Locate the cell with the specified text and output its [x, y] center coordinate. 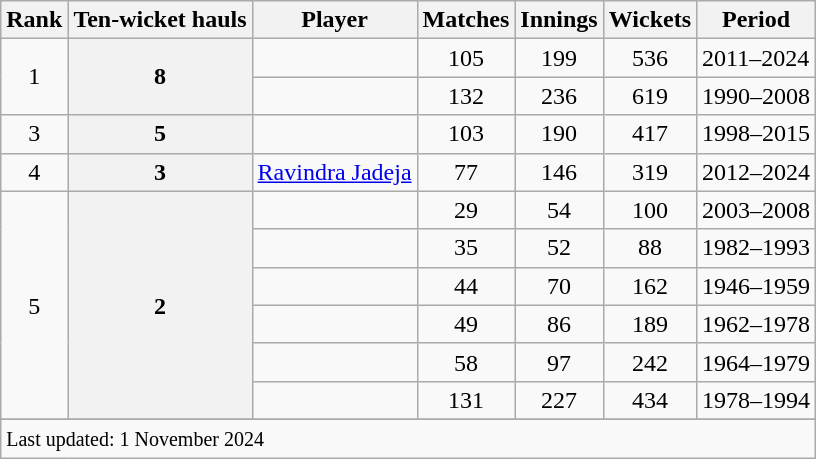
1946–1959 [756, 286]
8 [160, 77]
Matches [466, 20]
162 [650, 286]
227 [559, 400]
100 [650, 210]
1990–2008 [756, 96]
35 [466, 248]
242 [650, 362]
1964–1979 [756, 362]
190 [559, 134]
103 [466, 134]
70 [559, 286]
77 [466, 172]
52 [559, 248]
Ravindra Jadeja [334, 172]
146 [559, 172]
44 [466, 286]
536 [650, 58]
2 [160, 305]
Ten-wicket hauls [160, 20]
1 [34, 77]
1962–1978 [756, 324]
2003–2008 [756, 210]
86 [559, 324]
2012–2024 [756, 172]
1978–1994 [756, 400]
619 [650, 96]
434 [650, 400]
105 [466, 58]
Period [756, 20]
Innings [559, 20]
29 [466, 210]
1998–2015 [756, 134]
97 [559, 362]
54 [559, 210]
4 [34, 172]
49 [466, 324]
132 [466, 96]
189 [650, 324]
Rank [34, 20]
Last updated: 1 November 2024 [408, 438]
Wickets [650, 20]
236 [559, 96]
88 [650, 248]
199 [559, 58]
417 [650, 134]
1982–1993 [756, 248]
131 [466, 400]
2011–2024 [756, 58]
58 [466, 362]
319 [650, 172]
Player [334, 20]
